Provide the (X, Y) coordinate of the cell's center where the given text is located.  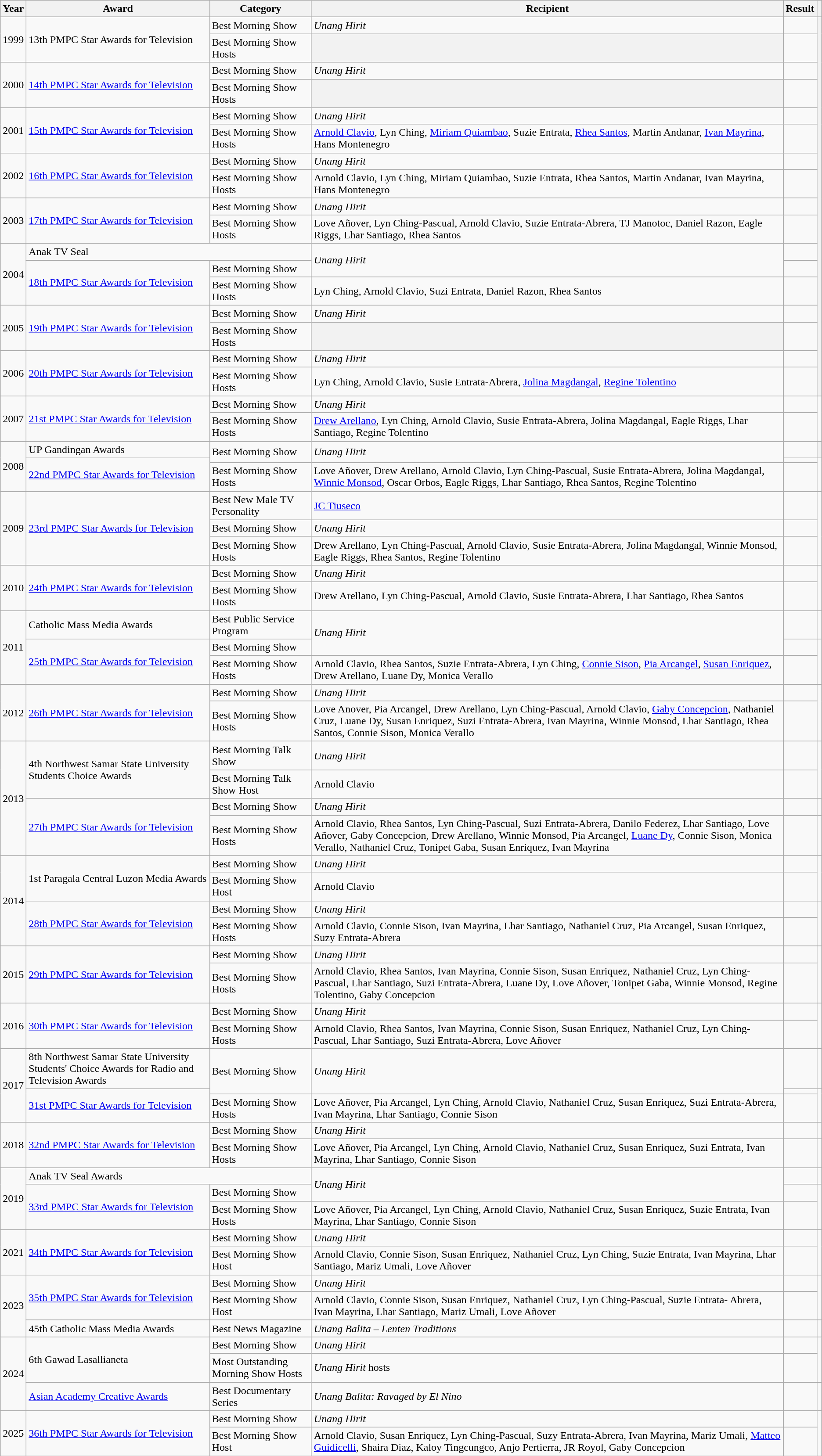
14th PMPC Star Awards for Television (118, 85)
15th PMPC Star Awards for Television (118, 130)
28th PMPC Star Awards for Television (118, 924)
2000 (13, 85)
34th PMPC Star Awards for Television (118, 1252)
Unang Hirit hosts (547, 1368)
2025 (13, 1434)
Love Añover, Pia Arcangel, Lyn Ching, Arnold Clavio, Nathaniel Cruz, Susan Enriquez, Suzie Entrata, Ivan Mayrina, Lhar Santiago, Connie Sison (547, 1215)
45th Catholic Mass Media Awards (118, 1328)
31st PMPC Star Awards for Television (118, 1106)
2019 (13, 1198)
19th PMPC Star Awards for Television (118, 328)
13th PMPC Star Awards for Television (118, 40)
Drew Arellano, Lyn Ching-Pascual, Arnold Clavio, Susie Entrata-Abrera, Jolina Magdangal, Winnie Monsod, Eagle Riggs, Rhea Santos, Regine Tolentino (547, 550)
UP Gandingan Awards (118, 449)
22nd PMPC Star Awards for Television (118, 475)
33rd PMPC Star Awards for Television (118, 1207)
Love Añover, Pia Arcangel, Lyn Ching, Arnold Clavio, Nathaniel Cruz, Susan Enriquez, Suzi Entrata, Ivan Mayrina, Lhar Santiago, Connie Sison (547, 1154)
Love Añover, Lyn Ching-Pascual, Arnold Clavio, Suzie Entrata-Abrera, TJ Manotoc, Daniel Razon, Eagle Riggs, Lhar Santiago, Rhea Santos (547, 229)
18th PMPC Star Awards for Television (118, 283)
35th PMPC Star Awards for Television (118, 1298)
2009 (13, 528)
Best Morning Talk Show (260, 756)
2014 (13, 901)
20th PMPC Star Awards for Television (118, 373)
Award (118, 9)
Lyn Ching, Arnold Clavio, Suzi Entrata, Daniel Razon, Rhea Santos (547, 291)
2024 (13, 1373)
21st PMPC Star Awards for Television (118, 419)
Arnold Clavio, Connie Sison, Ivan Mayrina, Lhar Santiago, Nathaniel Cruz, Pia Arcangel, Susan Enriquez, Suzy Entrata-Abrera (547, 931)
Result (800, 9)
2015 (13, 974)
2008 (13, 466)
Drew Arellano, Lyn Ching, Arnold Clavio, Susie Entrata-Abrera, Jolina Magdangal, Eagle Riggs, Lhar Santiago, Regine Tolentino (547, 427)
2003 (13, 220)
Best Morning Talk Show Host (260, 784)
2016 (13, 1025)
Arnold Clavio, Connie Sison, Susan Enriquez, Nathaniel Cruz, Lyn Ching, Suzie Entrata, Ivan Mayrina, Lhar Santiago, Mariz Umali, Love Añover (547, 1261)
Love Añover, Pia Arcangel, Lyn Ching, Arnold Clavio, Nathaniel Cruz, Susan Enriquez, Suzi Entrata-Abrera, Ivan Mayrina, Lhar Santiago, Connie Sison (547, 1108)
6th Gawad Lasallianeta (118, 1359)
26th PMPC Star Awards for Television (118, 713)
2021 (13, 1252)
Asian Academy Creative Awards (118, 1396)
2007 (13, 419)
1999 (13, 40)
2010 (13, 587)
2002 (13, 176)
8th Northwest Samar State University Students' Choice Awards for Radio and Television Awards (118, 1069)
16th PMPC Star Awards for Television (118, 176)
2005 (13, 328)
2017 (13, 1086)
27th PMPC Star Awards for Television (118, 827)
2004 (13, 274)
30th PMPC Star Awards for Television (118, 1025)
Unang Balita – Lenten Traditions (547, 1328)
2023 (13, 1305)
2006 (13, 373)
2013 (13, 798)
Recipient (547, 9)
Year (13, 9)
Lyn Ching, Arnold Clavio, Susie Entrata-Abrera, Jolina Magdangal, Regine Tolentino (547, 382)
Anak TV Seal Awards (169, 1176)
23rd PMPC Star Awards for Television (118, 528)
2012 (13, 713)
25th PMPC Star Awards for Television (118, 662)
2011 (13, 647)
Arnold Clavio, Rhea Santos, Suzie Entrata-Abrera, Lyn Ching, Connie Sison, Pia Arcangel, Susan Enriquez, Drew Arellano, Luane Dy, Monica Verallo (547, 670)
24th PMPC Star Awards for Television (118, 587)
Best News Magazine (260, 1328)
4th Northwest Samar State University Students Choice Awards (118, 770)
Drew Arellano, Lyn Ching-Pascual, Arnold Clavio, Susie Entrata-Abrera, Lhar Santiago, Rhea Santos (547, 596)
17th PMPC Star Awards for Television (118, 220)
Best Public Service Program (260, 624)
Category (260, 9)
1st Paragala Central Luzon Media Awards (118, 878)
Catholic Mass Media Awards (118, 624)
32nd PMPC Star Awards for Television (118, 1145)
36th PMPC Star Awards for Television (118, 1434)
Unang Balita: Ravaged by El Nino (547, 1396)
29th PMPC Star Awards for Television (118, 974)
Best New Male TV Personality (260, 506)
JC Tiuseco (547, 506)
Anak TV Seal (169, 252)
2001 (13, 130)
Most Outstanding Morning Show Hosts (260, 1368)
Best Documentary Series (260, 1396)
2018 (13, 1145)
